Scan for the cell matching the given text and deliver its [x, y] coordinate at center. 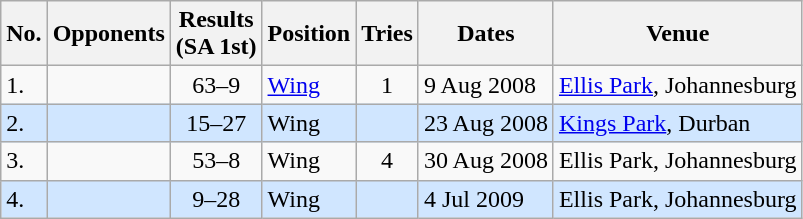
1 [388, 85]
4 [388, 161]
15–27 [216, 123]
23 Aug 2008 [486, 123]
63–9 [216, 85]
4 Jul 2009 [486, 199]
2. [24, 123]
Tries [388, 34]
3. [24, 161]
53–8 [216, 161]
4. [24, 199]
Venue [678, 34]
Results(SA 1st) [216, 34]
No. [24, 34]
Kings Park, Durban [678, 123]
9 Aug 2008 [486, 85]
9–28 [216, 199]
30 Aug 2008 [486, 161]
Position [309, 34]
Dates [486, 34]
1. [24, 85]
Opponents [108, 34]
